Extract the (X, Y) coordinate from the center of the cell holding the provided text.  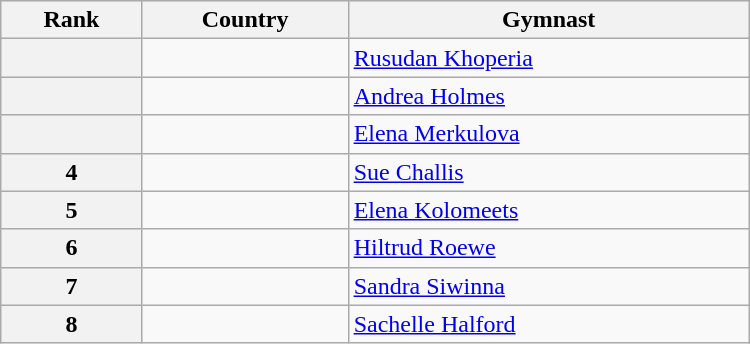
Gymnast (548, 20)
Sue Challis (548, 172)
4 (72, 172)
Hiltrud Roewe (548, 248)
Rusudan Khoperia (548, 58)
Elena Merkulova (548, 134)
6 (72, 248)
Country (245, 20)
Andrea Holmes (548, 96)
7 (72, 286)
Rank (72, 20)
Elena Kolomeets (548, 210)
Sandra Siwinna (548, 286)
5 (72, 210)
8 (72, 324)
Sachelle Halford (548, 324)
